Capture the cell that displays the provided text and extract its (x, y) central coordinate. 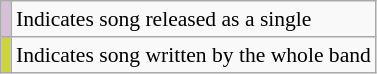
Indicates song released as a single (194, 19)
Indicates song written by the whole band (194, 55)
